Scan for the cell matching the given text and deliver its [x, y] coordinate at center. 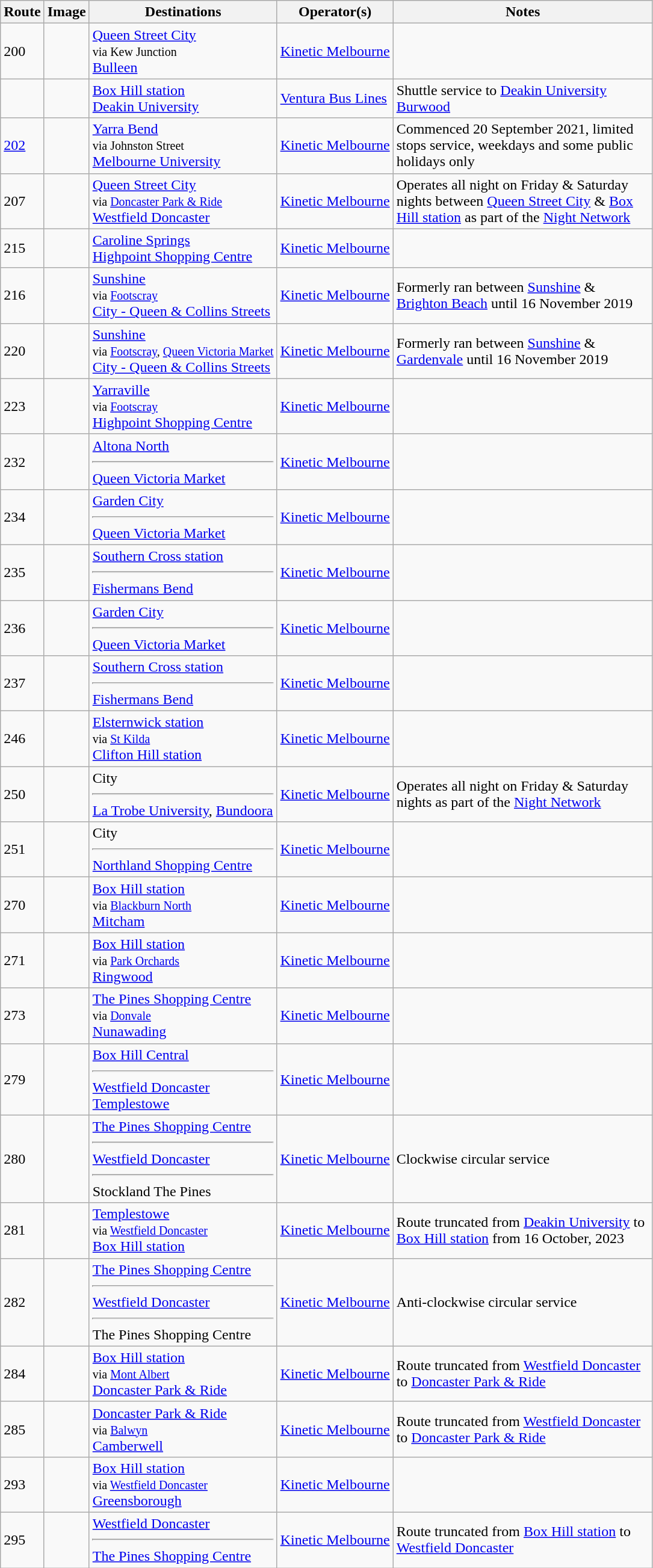
250 [22, 794]
The Pines Shopping CentreWestfield DoncasterStockland The Pines [183, 1159]
Route truncated from Deakin University to Box Hill station from 16 October, 2023 [522, 1230]
202 [22, 146]
The Pines Shopping Centrevia DonvaleNunawading [183, 1016]
293 [22, 1484]
237 [22, 684]
Anti-clockwise circular service [522, 1302]
280 [22, 1159]
281 [22, 1230]
Queen Street Cityvia Kew JunctionBulleen [183, 51]
270 [22, 905]
235 [22, 572]
271 [22, 960]
Route truncated from Box Hill station to Westfield Doncaster [522, 1540]
Queen Street Cityvia Doncaster Park & RideWestfield Doncaster [183, 201]
Destinations [183, 12]
Operator(s) [335, 12]
Sunshinevia FootscrayCity - Queen & Collins Streets [183, 295]
Clockwise circular service [522, 1159]
Yarra Bendvia Johnston StreetMelbourne University [183, 146]
Doncaster Park & Ridevia BalwynCamberwell [183, 1429]
Altona NorthQueen Victoria Market [183, 461]
Box Hill CentralWestfield DoncasterTemplestowe [183, 1079]
279 [22, 1079]
Templestowevia Westfield DoncasterBox Hill station [183, 1230]
Box Hill stationvia Blackburn NorthMitcham [183, 905]
Commenced 20 September 2021, limited stops service, weekdays and some public holidays only [522, 146]
The Pines Shopping CentreWestfield DoncasterThe Pines Shopping Centre [183, 1302]
Box Hill stationvia Park OrchardsRingwood [183, 960]
Box Hill stationvia Westfield DoncasterGreensborough [183, 1484]
CityLa Trobe University, Bundoora [183, 794]
Box Hill stationvia Mont AlbertDoncaster Park & Ride [183, 1374]
Ventura Bus Lines [335, 99]
282 [22, 1302]
Sunshinevia Footscray, Queen Victoria MarketCity - Queen & Collins Streets [183, 351]
223 [22, 406]
CityNorthland Shopping Centre [183, 850]
Operates all night on Friday & Saturday nights between Queen Street City & Box Hill station as part of the Night Network [522, 201]
200 [22, 51]
Elsternwick stationvia St KildaClifton Hill station [183, 739]
220 [22, 351]
Operates all night on Friday & Saturday nights as part of the Night Network [522, 794]
Shuttle service to Deakin University Burwood [522, 99]
215 [22, 248]
Yarravillevia FootscrayHighpoint Shopping Centre [183, 406]
234 [22, 517]
Notes [522, 12]
295 [22, 1540]
251 [22, 850]
Caroline SpringsHighpoint Shopping Centre [183, 248]
216 [22, 295]
Formerly ran between Sunshine & Gardenvale until 16 November 2019 [522, 351]
Route [22, 12]
246 [22, 739]
236 [22, 628]
284 [22, 1374]
285 [22, 1429]
Formerly ran between Sunshine & Brighton Beach until 16 November 2019 [522, 295]
273 [22, 1016]
207 [22, 201]
232 [22, 461]
Box Hill stationDeakin University [183, 99]
Image [66, 12]
Westfield DoncasterThe Pines Shopping Centre [183, 1540]
